Return the [X, Y] coordinate for the center point of the cell that contains the specified text.  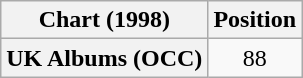
Position [255, 20]
88 [255, 58]
UK Albums (OCC) [104, 58]
Chart (1998) [104, 20]
